Search for the cell housing the specified text and yield its (X, Y) center coordinate. 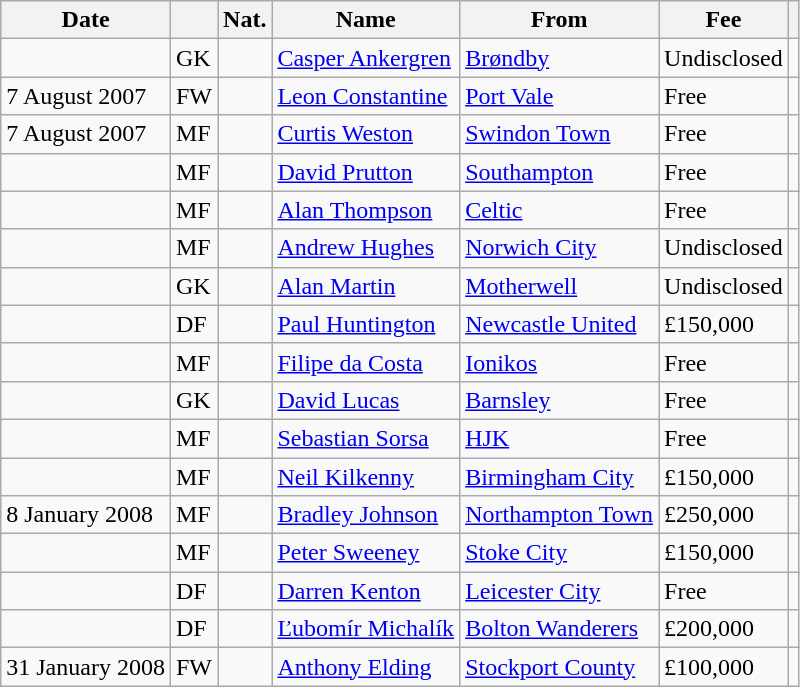
HJK (560, 438)
£100,000 (724, 667)
Motherwell (560, 286)
Stoke City (560, 553)
Ionikos (560, 362)
Birmingham City (560, 477)
Port Vale (560, 96)
£250,000 (724, 515)
Filipe da Costa (366, 362)
Paul Huntington (366, 324)
Sebastian Sorsa (366, 438)
£200,000 (724, 629)
Bolton Wanderers (560, 629)
Leicester City (560, 591)
Celtic (560, 210)
Brøndby (560, 58)
8 January 2008 (86, 515)
David Lucas (366, 400)
Anthony Elding (366, 667)
Neil Kilkenny (366, 477)
Stockport County (560, 667)
Darren Kenton (366, 591)
Swindon Town (560, 134)
Norwich City (560, 248)
Name (366, 20)
Alan Thompson (366, 210)
Newcastle United (560, 324)
Fee (724, 20)
Alan Martin (366, 286)
Ľubomír Michalík (366, 629)
Date (86, 20)
31 January 2008 (86, 667)
Barnsley (560, 400)
Leon Constantine (366, 96)
Curtis Weston (366, 134)
Casper Ankergren (366, 58)
David Prutton (366, 172)
Nat. (245, 20)
From (560, 20)
Northampton Town (560, 515)
Southampton (560, 172)
Andrew Hughes (366, 248)
Peter Sweeney (366, 553)
Bradley Johnson (366, 515)
